Provide the (X, Y) coordinate of the cell's center where the given text is located.  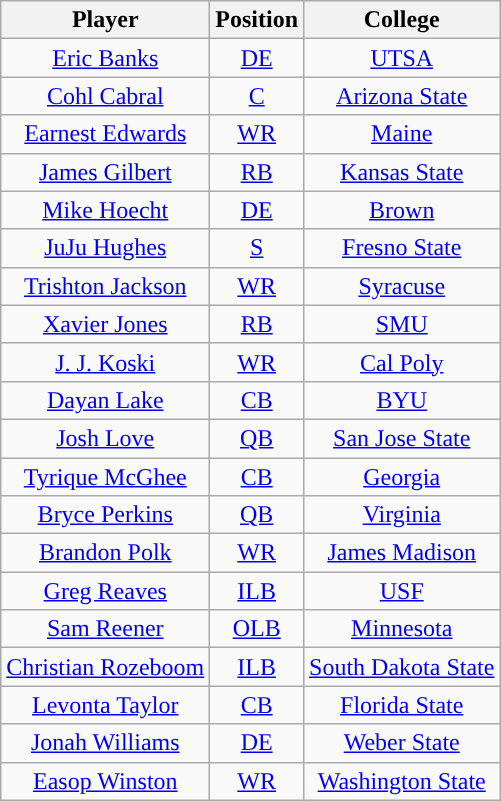
OLB (257, 629)
Trishton Jackson (106, 286)
Dayan Lake (106, 400)
Levonta Taylor (106, 705)
Kansas State (402, 172)
SMU (402, 324)
USF (402, 591)
Greg Reaves (106, 591)
Georgia (402, 477)
Cal Poly (402, 362)
Earnest Edwards (106, 134)
Bryce Perkins (106, 515)
Florida State (402, 705)
Cohl Cabral (106, 96)
Arizona State (402, 96)
Position (257, 20)
Mike Hoecht (106, 210)
Weber State (402, 743)
Brandon Polk (106, 553)
JuJu Hughes (106, 248)
S (257, 248)
Fresno State (402, 248)
BYU (402, 400)
Josh Love (106, 438)
Xavier Jones (106, 324)
South Dakota State (402, 667)
Washington State (402, 781)
San Jose State (402, 438)
College (402, 20)
James Madison (402, 553)
UTSA (402, 58)
Jonah Williams (106, 743)
Virginia (402, 515)
Minnesota (402, 629)
Easop Winston (106, 781)
Player (106, 20)
Christian Rozeboom (106, 667)
Syracuse (402, 286)
Brown (402, 210)
Sam Reener (106, 629)
Eric Banks (106, 58)
Tyrique McGhee (106, 477)
C (257, 96)
Maine (402, 134)
J. J. Koski (106, 362)
James Gilbert (106, 172)
